Output the (x, y) coordinate of the center of the cell containing the given text.  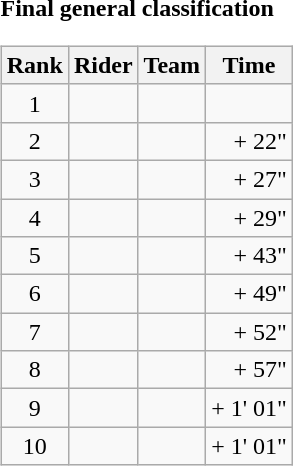
7 (34, 332)
Team (172, 65)
Rider (103, 65)
+ 29" (250, 217)
+ 22" (250, 141)
+ 57" (250, 370)
5 (34, 256)
+ 43" (250, 256)
3 (34, 179)
9 (34, 408)
1 (34, 103)
+ 49" (250, 294)
Rank (34, 65)
+ 27" (250, 179)
8 (34, 370)
6 (34, 294)
4 (34, 217)
2 (34, 141)
+ 52" (250, 332)
Time (250, 65)
10 (34, 446)
